For the text-containing cell, return its midpoint in [X, Y] coordinate format. 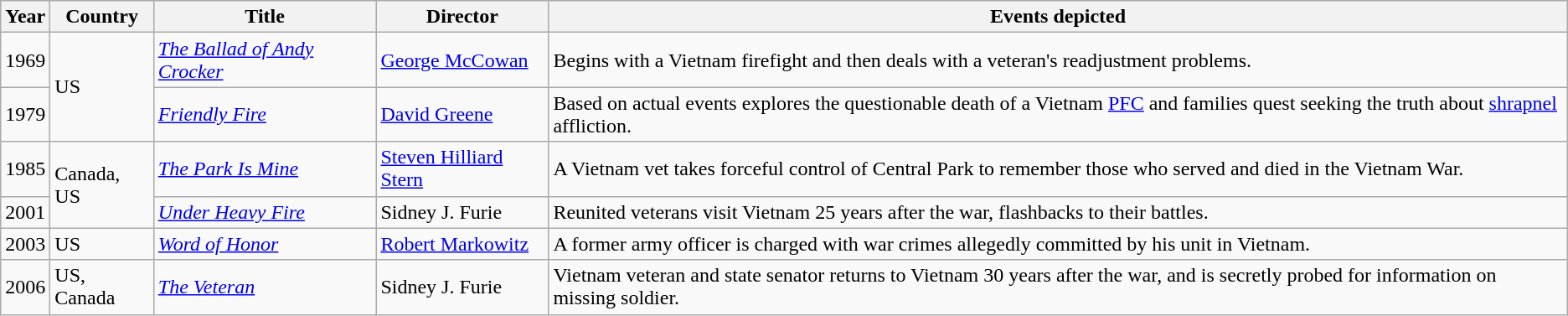
Canada, US [102, 184]
Director [462, 17]
Reunited veterans visit Vietnam 25 years after the war, flashbacks to their battles. [1058, 212]
Under Heavy Fire [265, 212]
2003 [25, 244]
Vietnam veteran and state senator returns to Vietnam 30 years after the war, and is secretly probed for information on missing soldier. [1058, 287]
Year [25, 17]
George McCowan [462, 60]
A former army officer is charged with war crimes allegedly committed by his unit in Vietnam. [1058, 244]
Word of Honor [265, 244]
The Ballad of Andy Crocker [265, 60]
Title [265, 17]
2001 [25, 212]
1969 [25, 60]
Based on actual events explores the questionable death of a Vietnam PFC and families quest seeking the truth about shrapnel affliction. [1058, 114]
Country [102, 17]
Events depicted [1058, 17]
David Greene [462, 114]
US, Canada [102, 287]
1979 [25, 114]
A Vietnam vet takes forceful control of Central Park to remember those who served and died in the Vietnam War. [1058, 169]
Friendly Fire [265, 114]
The Veteran [265, 287]
2006 [25, 287]
The Park Is Mine [265, 169]
Begins with a Vietnam firefight and then deals with a veteran's readjustment problems. [1058, 60]
1985 [25, 169]
Robert Markowitz [462, 244]
Steven Hilliard Stern [462, 169]
